Identify which cell holds the provided text, then report its [x, y] central coordinate. 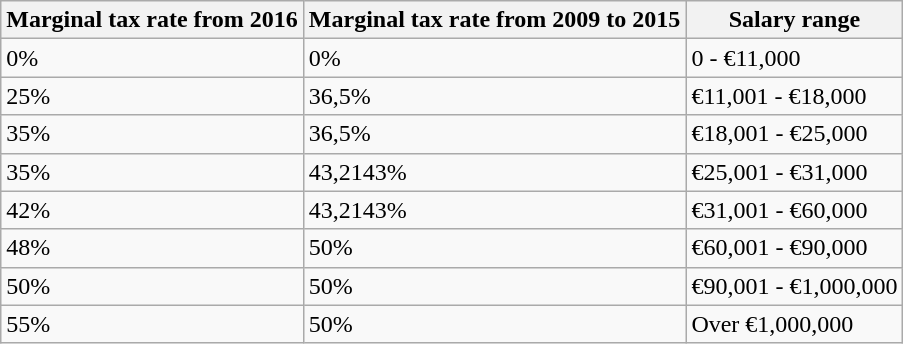
Marginal tax rate from 2016 [152, 20]
48% [152, 248]
55% [152, 324]
0 - €11,000 [794, 58]
€60,001 - €90,000 [794, 248]
Over €1,000,000 [794, 324]
Marginal tax rate from 2009 to 2015 [494, 20]
25% [152, 96]
42% [152, 210]
€90,001 - €1,000,000 [794, 286]
€25,001 - €31,000 [794, 172]
€11,001 - €18,000 [794, 96]
Salary range [794, 20]
€18,001 - €25,000 [794, 134]
€31,001 - €60,000 [794, 210]
